Detect which cell encompasses the target text, then output its [x, y] center coordinate. 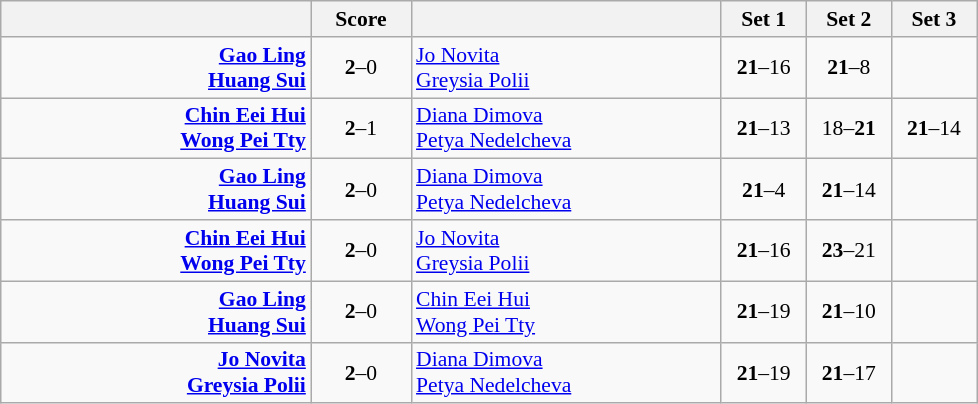
21–4 [764, 190]
Set 1 [764, 19]
21–13 [764, 128]
23–21 [848, 250]
Set 3 [934, 19]
2–1 [361, 128]
21–8 [848, 68]
18–21 [848, 128]
21–17 [848, 372]
21–10 [848, 312]
Set 2 [848, 19]
Score [361, 19]
